From the cell containing the given text, extract its center point as (X, Y) coordinate. 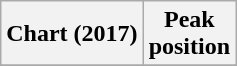
Peak position (189, 34)
Chart (2017) (72, 34)
